Return the [X, Y] coordinate for the center point of the cell that contains the specified text.  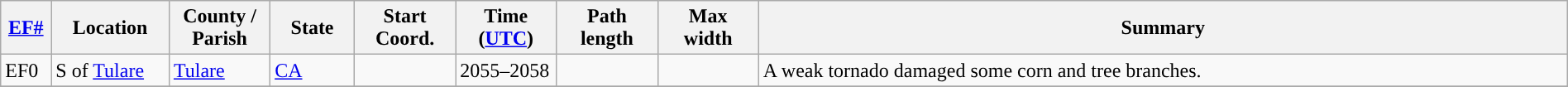
Tulare [219, 70]
State [313, 28]
S of Tulare [111, 70]
A weak tornado damaged some corn and tree branches. [1163, 70]
Location [111, 28]
CA [313, 70]
County / Parish [219, 28]
Path length [607, 28]
2055–2058 [506, 70]
EF0 [26, 70]
Start Coord. [404, 28]
EF# [26, 28]
Max width [708, 28]
Summary [1163, 28]
Time (UTC) [506, 28]
